Extract the [X, Y] coordinate from the center of the cell holding the provided text.  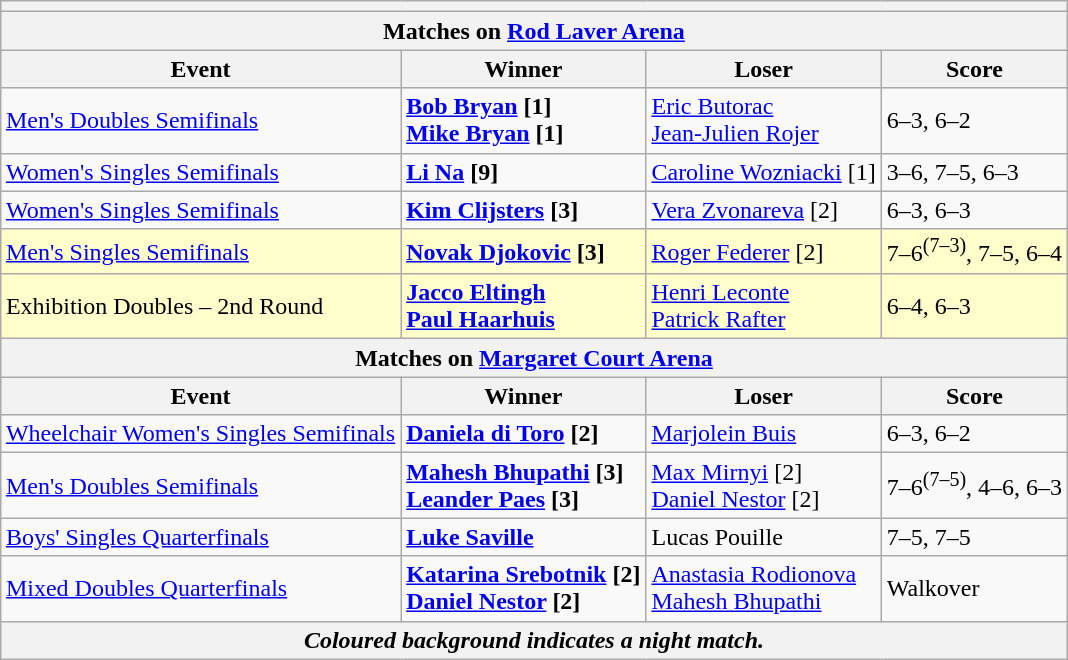
Henri Leconte Patrick Rafter [764, 306]
Kim Clijsters [3] [524, 210]
Walkover [974, 588]
Daniela di Toro [2] [524, 434]
7–6(7–3), 7–5, 6–4 [974, 252]
Bob Bryan [1] Mike Bryan [1] [524, 120]
Jacco Eltingh Paul Haarhuis [524, 306]
Wheelchair Women's Singles Semifinals [200, 434]
Lucas Pouille [764, 537]
6–3, 6–3 [974, 210]
Vera Zvonareva [2] [764, 210]
7–6(7–5), 4–6, 6–3 [974, 486]
Luke Saville [524, 537]
Katarina Srebotnik [2] Daniel Nestor [2] [524, 588]
Matches on Rod Laver Arena [534, 31]
Roger Federer [2] [764, 252]
Max Mirnyi [2] Daniel Nestor [2] [764, 486]
Mixed Doubles Quarterfinals [200, 588]
Caroline Wozniacki [1] [764, 172]
Li Na [9] [524, 172]
Matches on Margaret Court Arena [534, 358]
Eric Butorac Jean-Julien Rojer [764, 120]
Exhibition Doubles – 2nd Round [200, 306]
Anastasia Rodionova Mahesh Bhupathi [764, 588]
Marjolein Buis [764, 434]
3–6, 7–5, 6–3 [974, 172]
Novak Djokovic [3] [524, 252]
Mahesh Bhupathi [3] Leander Paes [3] [524, 486]
7–5, 7–5 [974, 537]
Men's Singles Semifinals [200, 252]
6–4, 6–3 [974, 306]
Boys' Singles Quarterfinals [200, 537]
Coloured background indicates a night match. [534, 640]
